Determine the [x, y] coordinate at the center of the cell enclosing the given text.  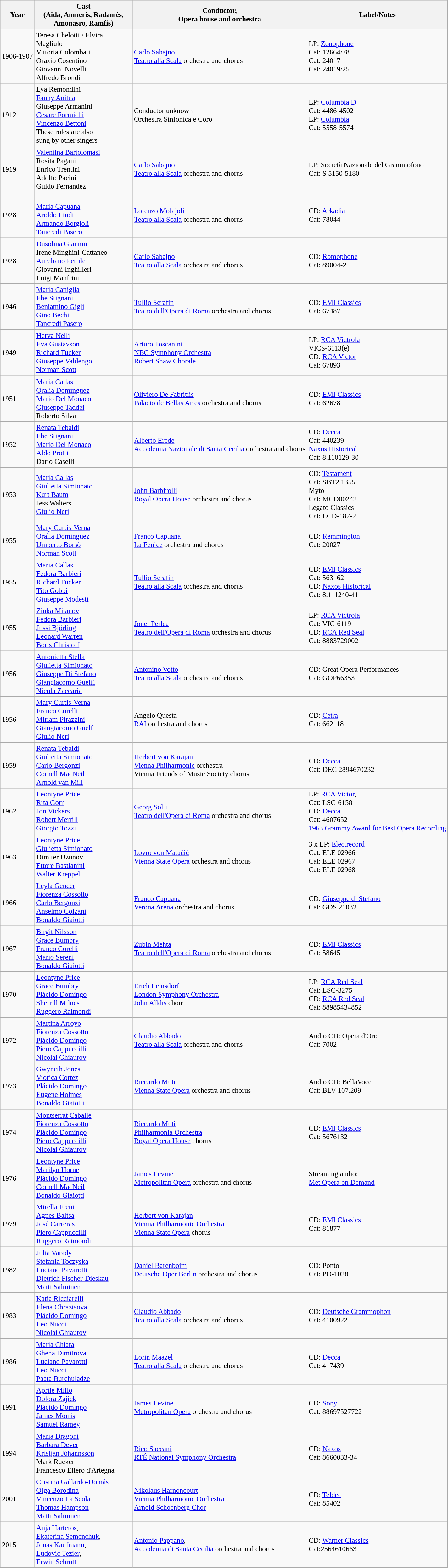
1953 [18, 494]
CD: TestamentCat: SBT2 1355MytoCat: MCD00242Legato ClassicsCat: LCD-187-2 [378, 494]
Riccardo MutiVienna State Opera orchestra and chorus [220, 1086]
Jonel PerleaTeatro dell'Opera di Roma orchestra and chorus [220, 628]
1959 [18, 765]
Julia VaradyStefania ToczyskaLuciano PavarottiDietrich Fischer-DieskauMatti Salminen [84, 1270]
Maria CanigliaEbe StignaniBeniamino GigliGino BechiTancredi Pasero [84, 307]
Daniel BarenboimDeutsche Oper Berlin orchestra and chorus [220, 1270]
LP: ZonophoneCat: 12664/78Cat: 24017Cat: 24019/25 [378, 57]
Antonino VottoTeatro alla Scala orchestra and chorus [220, 674]
CD: ArkadiaCat: 78044 [378, 215]
1976 [18, 1178]
Angelo QuestaRAI orchestra and chorus [220, 720]
Leontyne PriceRita GorrJon VickersRobert MerrillGiorgio Tozzi [84, 811]
1983 [18, 1316]
1952 [18, 444]
1994 [18, 1453]
Year [18, 15]
Leyla GencerFiorenza CossottoCarlo BergonziAnselmo ColzaniBonaldo Giaiotti [84, 903]
1962 [18, 811]
CD: Great Opera PerformancesCat: GOP66353 [378, 674]
Antonio Pappano,Accademia di Santa Cecilia orchestra and chorus [220, 1545]
Cristina Gallardo-DomâsOlga BorodinaVincenzo La ScolaThomas HampsonMatti Salminen [84, 1499]
Renata TebaldiGiulietta SimionatoCarlo BergonziCornell MacNeilArnold van Mill [84, 765]
Herbert von KarajanVienna Philharmonic orchestraVienna Friends of Music Society chorus [220, 765]
Leontyne PriceGiulietta SimionatoDimiter UzunovEttore BastianiniWalter Kreppel [84, 857]
CD: SonyCat: 88697527722 [378, 1407]
Tullio SerafinTeatro alla Scala orchestra and chorus [220, 582]
LP: RCA Red Seal Cat: LSC-3275 CD: RCA Red SealCat: 88985434852 [378, 995]
LP: Columbia DCat: 4486-4502LP: ColumbiaCat: 5558-5574 [378, 115]
1973 [18, 1086]
1919 [18, 169]
2015 [18, 1545]
Herbert von KarajanVienna Philharmonic OrchestraVienna State Opera chorus [220, 1224]
Mary Curtis-VernaOralia DominguezUmberto BorsòNorman Scott [84, 540]
CD: CetraCat: 662118 [378, 720]
1972 [18, 1041]
Zubin MehtaTeatro dell'Opera di Roma orchestra and chorus [220, 949]
CD: EMI ClassicsCat: 563162CD: Naxos HistoricalCat: 8.111240-41 [378, 582]
Maria CallasGiulietta SimionatoKurt BaumJess WaltersGiulio Neri [84, 494]
Maria DragoniBarbara DeverKristján JóhannssonMark RuckerFrancesco Ellero d'Artegna [84, 1453]
CD: EMI ClassicsCat: 58645 [378, 949]
Nikolaus HarnoncourtVienna Philharmonic OrchestraArnold Schoenberg Chor [220, 1499]
Cast(Aida, Amneris, Radamès,Amonasro, Ramfis) [84, 15]
LP: RCA Victrola VICS-6113(e) CD: RCA VictorCat: 67893 [378, 353]
Lorin MaazelTeatro alla Scala orchestra and chorus [220, 1361]
Audio CD: BellaVoceCat: BLV 107.209 [378, 1086]
Anja Harteros,Ekaterina Semenchuk,Jonas Kaufmann,Ludovic Tezier,Erwin Schrott [84, 1545]
1982 [18, 1270]
Label/Notes [378, 15]
Tullio SerafinTeatro dell'Opera di Roma orchestra and chorus [220, 307]
1951 [18, 399]
Leontyne PriceGrace BumbryPlácido DomingoSherrill MilnesRuggero Raimondi [84, 995]
CD: PontoCat: PO-1028 [378, 1270]
Streaming audio:Met Opera on Demand [378, 1178]
Alberto EredeAccademia Nazionale di Santa Cecilia orchestra and chorus [220, 444]
1963 [18, 857]
Renata TebaldiEbe StignaniMario Del MonacoAldo ProttiDario Caselli [84, 444]
Martina ArroyoFiorenza CossottoPlácido DomingoPiero CappuccilliNicolai Ghiaurov [84, 1041]
CD: Warner ClassicsCat:2564610663 [378, 1545]
Maria CapuanaAroldo LindiArmando BorgioliTancredi Pasero [84, 215]
CD: RomophoneCat: 89004-2 [378, 261]
Birgit NilssonGrace BumbryFranco CorelliMario SereniBonaldo Giaiotti [84, 949]
1986 [18, 1361]
CD: Giuseppe di StefanoCat: GDS 21032 [378, 903]
1912 [18, 115]
Riccardo MutiPhilharmonia OrchestraRoyal Opera House chorus [220, 1132]
CD: EMI ClassicsCat: 81877 [378, 1224]
1991 [18, 1407]
Conductor,Opera house and orchestra [220, 15]
CD: EMI ClassicsCat: 67487 [378, 307]
LP: RCA Victor,Cat: LSC-6158CD: DeccaCat: 46076521963 Grammy Award for Best Opera Recording [378, 811]
1979 [18, 1224]
Lovro von MatačićVienna State Opera orchestra and chorus [220, 857]
Aprile MilloDolora ZajickPlácido DomingoJames MorrisSamuel Ramey [84, 1407]
Oliviero De FabritiisPalacio de Bellas Artes orchestra and chorus [220, 399]
Teresa Chelotti / Elvira MagliuloVittoria ColombatiOrazio CosentinoGiovanni NovelliAlfredo Brondi [84, 57]
Rico SaccaniRTÉ National Symphony Orchestra [220, 1453]
Gwyneth JonesViorica CortezPlácido DomingoEugene HolmesBonaldo Giaiotti [84, 1086]
Herva NelliEva GustavsonRichard TuckerGiuseppe ValdengoNorman Scott [84, 353]
Audio CD: Opera d'OroCat: 7002 [378, 1041]
Arturo ToscaniniNBC Symphony OrchestraRobert Shaw Chorale [220, 353]
Antonietta StellaGiulietta SimionatoGiuseppe Di StefanoGiangiacomo GuelfiNicola Zaccaria [84, 674]
2001 [18, 1499]
Maria ChiaraGhena DimitrovaLuciano PavarottiLeo NucciPaata Burchuladze [84, 1361]
Lya RemondiniFanny AnituaGiuseppe ArmaniniCesare FormichiVincenzo BettoniThese roles are also sung by other singers [84, 115]
1974 [18, 1132]
Georg SoltiTeatro dell'Opera di Roma orchestra and chorus [220, 811]
Mirella FreniAgnes BaltsaJosé CarrerasPiero CappuccilliRuggero Raimondi [84, 1224]
Lorenzo MolajoliTeatro alla Scala orchestra and chorus [220, 215]
1966 [18, 903]
Maria CallasFedora BarbieriRichard TuckerTito GobbiGiuseppe Modesti [84, 582]
1967 [18, 949]
CD: NaxosCat: 8660033-34 [378, 1453]
Montserrat CaballéFiorenza CossottoPlácido DomingoPiero CappuccilliNicolai Ghiaurov [84, 1132]
CD: RemmingtonCat: 20027 [378, 540]
Dusolina GianniniIrene Minghini-CattaneoAureliano PertileGiovanni InghilleriLuigi Manfrini [84, 261]
CD: DeccaCat: 440239Naxos HistoricalCat: 8.110129-30 [378, 444]
Valentina BartolomasiRosita PaganiEnrico TrentiniAdolfo PaciniGuido Fernandez [84, 169]
LP: RCA Victrola Cat: VIC-6119 CD: RCA Red SealCat: 8883729002 [378, 628]
1949 [18, 353]
Conductor unknownOrchestra Sinfonica e Coro [220, 115]
CD: TeldecCat: 85402 [378, 1499]
1970 [18, 995]
Erich LeinsdorfLondon Symphony OrchestraJohn Alldis choir [220, 995]
CD: EMI ClassicsCat: 62678 [378, 399]
CD: Deutsche GrammophonCat: 4100922 [378, 1316]
John BarbirolliRoyal Opera House orchestra and chorus [220, 494]
Franco CapuanaLa Fenice orchestra and chorus [220, 540]
CD: EMI ClassicsCat: 5676132 [378, 1132]
Franco CapuanaVerona Arena orchestra and chorus [220, 903]
CD: DeccaCat: 417439 [378, 1361]
1906-1907 [18, 57]
Mary Curtis-VernaFranco CorelliMiriam PirazziniGiangiacomo GuelfiGiulio Neri [84, 720]
3 x LP: ElectrecordCat: ELE 02966Cat: ELE 02967Cat: ELE 02968 [378, 857]
1946 [18, 307]
Zinka MilanovFedora BarbieriJussi BjörlingLeonard WarrenBoris Christoff [84, 628]
CD: DeccaCat: DEC 2894670232 [378, 765]
Leontyne PriceMarilyn HornePlácido DomingoCornell MacNeilBonaldo Giaiotti [84, 1178]
Maria CallasOralia DomínguezMario Del MonacoGiuseppe TaddeiRoberto Silva [84, 399]
Katia RicciarelliElena ObraztsovaPlácido DomingoLeo NucciNicolai Ghiaurov [84, 1316]
LP: Società Nazionale del GrammofonoCat: S 5150-5180 [378, 169]
